Return [x, y] of the center of cell containing provided text 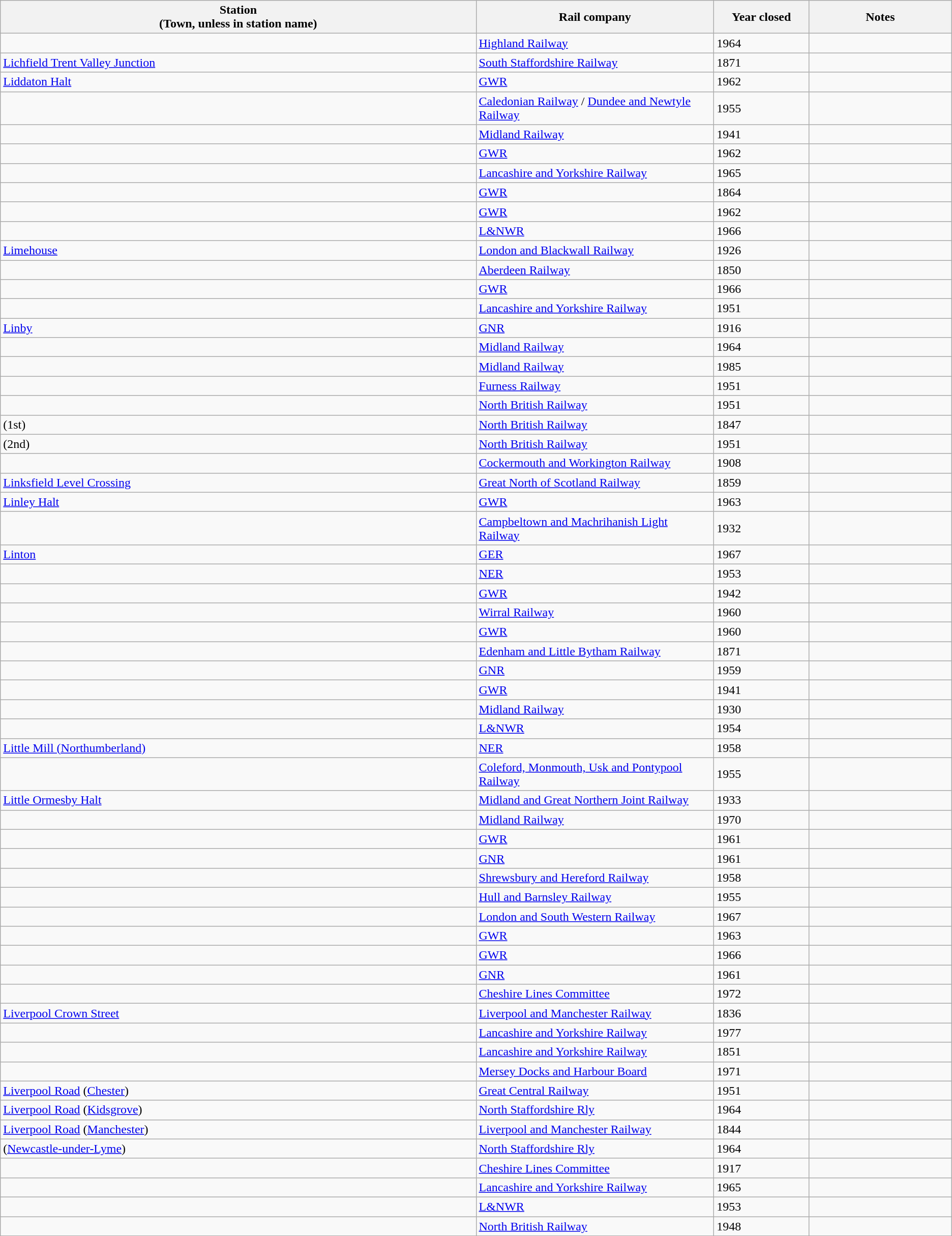
Furness Railway [595, 386]
Year closed [762, 17]
Liddaton Halt [238, 82]
1948 [762, 1226]
Rail company [595, 17]
1930 [762, 709]
1908 [762, 463]
Great North of Scotland Railway [595, 483]
Caledonian Railway / Dundee and Newtyle Railway [595, 108]
1844 [762, 1129]
1850 [762, 270]
Liverpool Crown Street [238, 1013]
(1st) [238, 425]
1851 [762, 1052]
1942 [762, 593]
1917 [762, 1168]
London and Blackwall Railway [595, 250]
(2nd) [238, 444]
Limehouse [238, 250]
Liverpool Road (Kidsgrove) [238, 1110]
Linksfield Level Crossing [238, 483]
Liverpool Road (Chester) [238, 1091]
1836 [762, 1013]
1972 [762, 994]
Linton [238, 554]
Aberdeen Railway [595, 270]
London and South Western Railway [595, 917]
GER [595, 554]
Midland and Great Northern Joint Railway [595, 800]
Linley Halt [238, 502]
1970 [762, 820]
Highland Railway [595, 43]
Campbeltown and Machrihanish Light Railway [595, 528]
(Newcastle-under-Lyme) [238, 1149]
Lichfield Trent Valley Junction [238, 63]
1959 [762, 671]
1932 [762, 528]
Linby [238, 328]
Wirral Railway [595, 613]
1971 [762, 1071]
Station(Town, unless in station name) [238, 17]
Little Ormesby Halt [238, 800]
1954 [762, 729]
1933 [762, 800]
Edenham and Little Bytham Railway [595, 651]
1985 [762, 367]
Mersey Docks and Harbour Board [595, 1071]
1864 [762, 192]
Notes [881, 17]
Liverpool Road (Manchester) [238, 1129]
South Staffordshire Railway [595, 63]
1916 [762, 328]
Coleford, Monmouth, Usk and Pontypool Railway [595, 774]
1847 [762, 425]
Great Central Railway [595, 1091]
Hull and Barnsley Railway [595, 897]
1926 [762, 250]
Shrewsbury and Hereford Railway [595, 878]
1977 [762, 1033]
1859 [762, 483]
Little Mill (Northumberland) [238, 748]
Cockermouth and Workington Railway [595, 463]
